Return (x, y) of the center of cell containing provided text 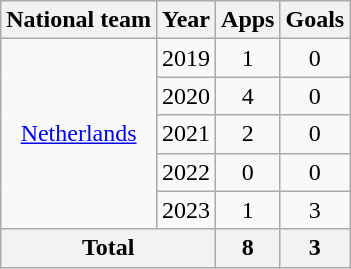
2021 (186, 134)
Year (186, 20)
Goals (315, 20)
2 (248, 134)
4 (248, 96)
National team (79, 20)
Apps (248, 20)
2019 (186, 58)
2022 (186, 172)
Total (108, 248)
Netherlands (79, 134)
2020 (186, 96)
8 (248, 248)
2023 (186, 210)
